Return the [X, Y] coordinate for the center point of the cell that contains the specified text.  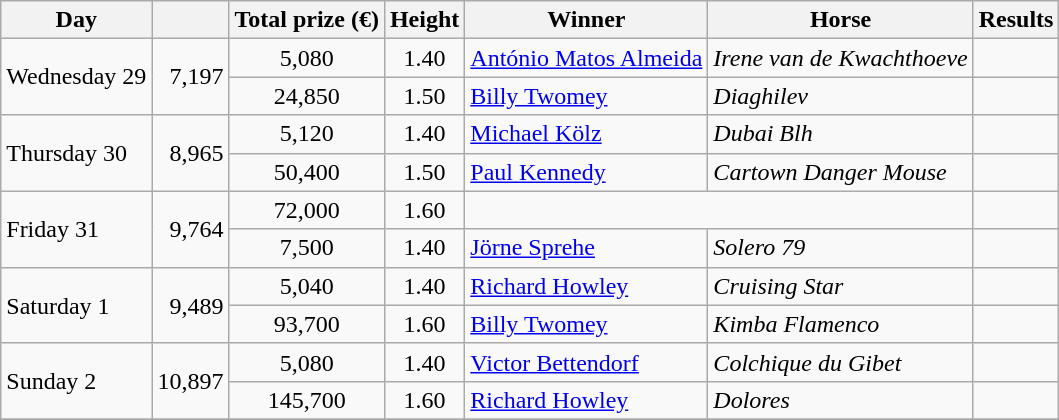
145,700 [306, 400]
Day [76, 20]
Diaghilev [840, 96]
Horse [840, 20]
Results [1016, 20]
24,850 [306, 96]
Michael Kölz [586, 134]
Dolores [840, 400]
10,897 [190, 381]
93,700 [306, 324]
Winner [586, 20]
5,120 [306, 134]
5,040 [306, 286]
Height [424, 20]
Sunday 2 [76, 381]
9,764 [190, 229]
Dubai Blh [840, 134]
8,965 [190, 153]
Kimba Flamenco [840, 324]
Victor Bettendorf [586, 362]
Cartown Danger Mouse [840, 172]
7,500 [306, 248]
72,000 [306, 210]
7,197 [190, 77]
António Matos Almeida [586, 58]
9,489 [190, 305]
Colchique du Gibet [840, 362]
Paul Kennedy [586, 172]
Solero 79 [840, 248]
Wednesday 29 [76, 77]
Saturday 1 [76, 305]
Jörne Sprehe [586, 248]
Thursday 30 [76, 153]
Cruising Star [840, 286]
Friday 31 [76, 229]
Irene van de Kwachthoeve [840, 58]
Total prize (€) [306, 20]
50,400 [306, 172]
